For the text-containing cell, return its midpoint in (X, Y) coordinate format. 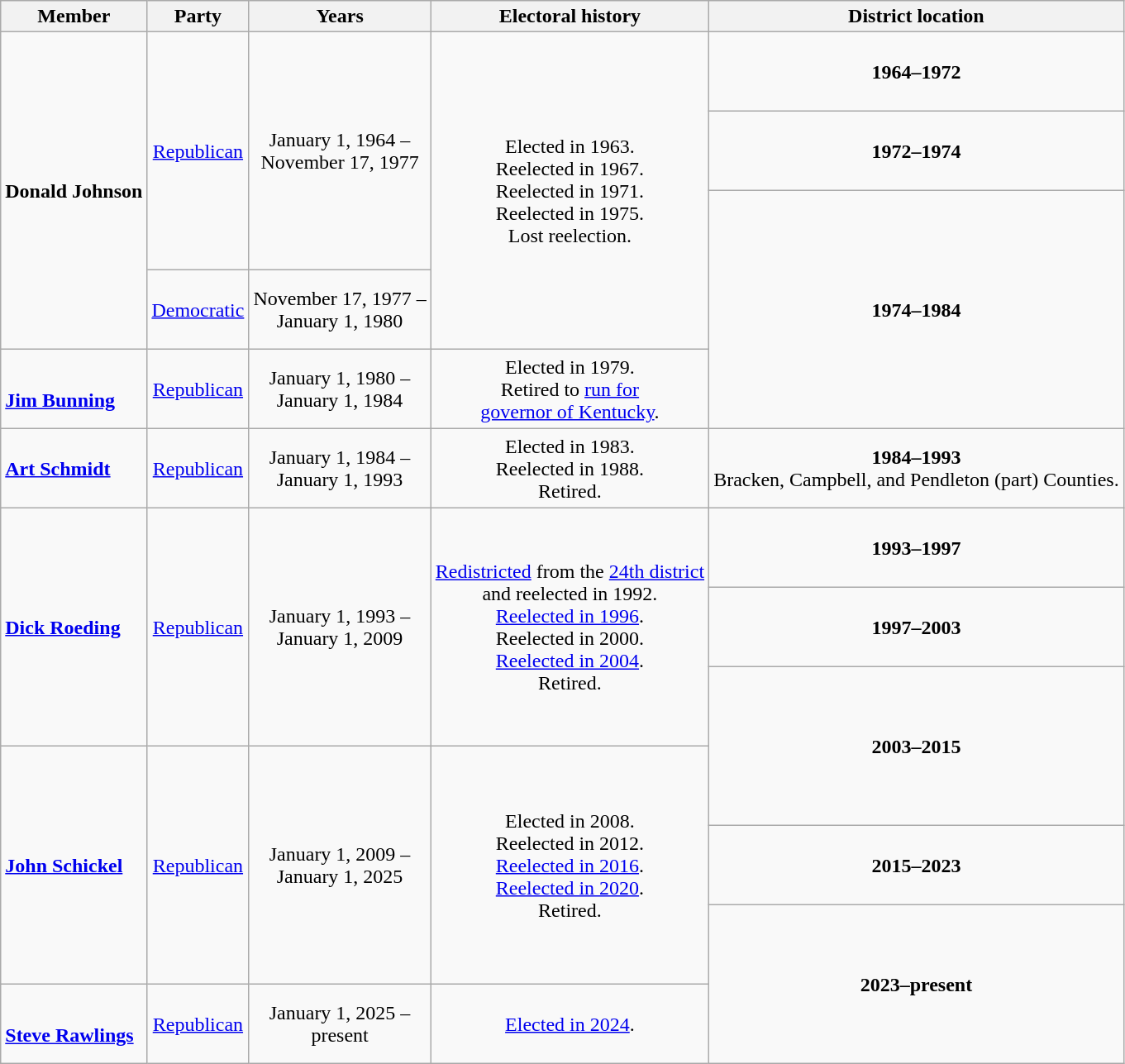
1984–1993Bracken, Campbell, and Pendleton (part) Counties. (917, 469)
1974–1984 (917, 310)
2003–2015 (917, 747)
Elected in 2024. (570, 1024)
Elected in 1979.Retired to run forgovernor of Kentucky. (570, 389)
John Schickel (74, 866)
Jim Bunning (74, 389)
Elected in 1963.Reelected in 1967.Reelected in 1971.Reelected in 1975.Lost reelection. (570, 191)
Electoral history (570, 17)
November 17, 1977 –January 1, 1980 (340, 310)
January 1, 2009 –January 1, 2025 (340, 866)
Years (340, 17)
January 1, 1984 –January 1, 1993 (340, 469)
January 1, 2025 –present (340, 1024)
District location (917, 17)
January 1, 1980 –January 1, 1984 (340, 389)
2023–present (917, 985)
Donald Johnson (74, 191)
Member (74, 17)
Art Schmidt (74, 469)
2015–2023 (917, 866)
1997–2003 (917, 627)
Redistricted from the 24th districtand reelected in 1992.Reelected in 1996.Reelected in 2000.Reelected in 2004.Retired. (570, 627)
Dick Roeding (74, 627)
Elected in 1983.Reelected in 1988.Retired. (570, 469)
Democratic (198, 310)
Party (198, 17)
1993–1997 (917, 548)
Steve Rawlings (74, 1024)
1972–1974 (917, 151)
1964–1972 (917, 72)
January 1, 1993 –January 1, 2009 (340, 627)
Elected in 2008.Reelected in 2012.Reelected in 2016.Reelected in 2020.Retired. (570, 866)
January 1, 1964 –November 17, 1977 (340, 151)
